Locate the cell with the specified text and output its (X, Y) center coordinate. 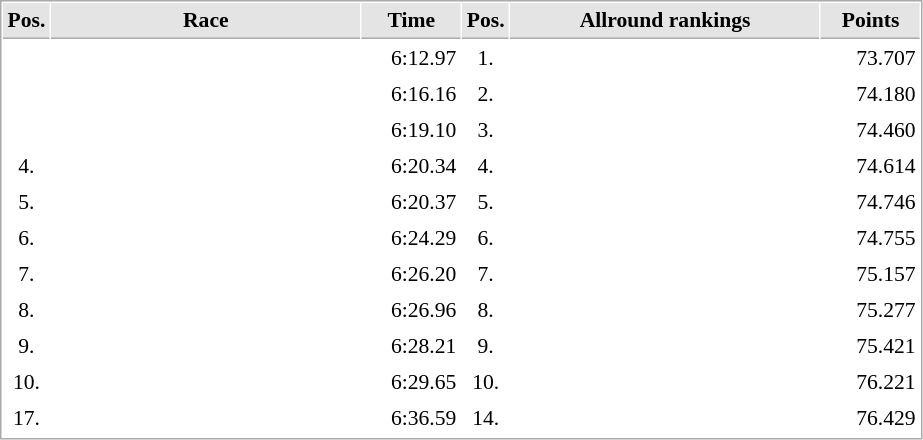
73.707 (870, 57)
74.180 (870, 93)
6:36.59 (412, 417)
75.277 (870, 309)
2. (486, 93)
17. (26, 417)
74.746 (870, 201)
Points (870, 21)
76.221 (870, 381)
6:19.10 (412, 129)
6:29.65 (412, 381)
6:28.21 (412, 345)
6:20.37 (412, 201)
75.421 (870, 345)
14. (486, 417)
1. (486, 57)
74.460 (870, 129)
6:26.96 (412, 309)
6:26.20 (412, 273)
76.429 (870, 417)
Allround rankings (666, 21)
74.755 (870, 237)
6:12.97 (412, 57)
6:16.16 (412, 93)
75.157 (870, 273)
Race (206, 21)
3. (486, 129)
6:24.29 (412, 237)
Time (412, 21)
6:20.34 (412, 165)
74.614 (870, 165)
